Pinpoint the cell where the given text exists, returning its (x, y) midpoint coordinate. 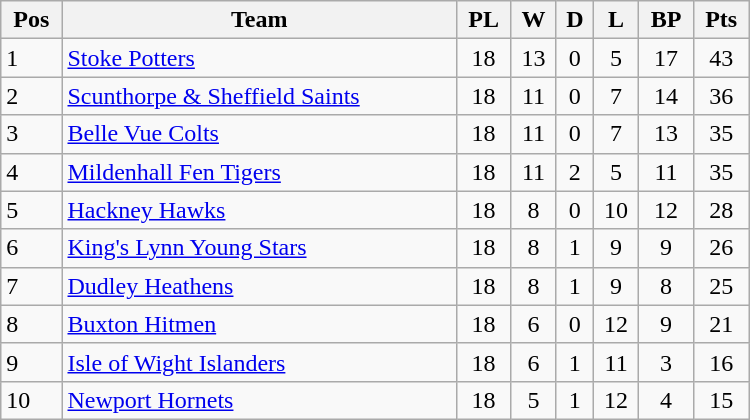
14 (666, 96)
Newport Hornets (259, 400)
King's Lynn Young Stars (259, 248)
W (534, 20)
BP (666, 20)
Pts (721, 20)
Belle Vue Colts (259, 134)
28 (721, 210)
Dudley Heathens (259, 286)
Hackney Hawks (259, 210)
L (616, 20)
Stoke Potters (259, 58)
21 (721, 324)
16 (721, 362)
Buxton Hitmen (259, 324)
26 (721, 248)
43 (721, 58)
PL (483, 20)
36 (721, 96)
Mildenhall Fen Tigers (259, 172)
Team (259, 20)
17 (666, 58)
D (574, 20)
Scunthorpe & Sheffield Saints (259, 96)
Isle of Wight Islanders (259, 362)
15 (721, 400)
25 (721, 286)
Pos (32, 20)
